Find where the given text appears and provide that cell's center as [x, y] coordinate. 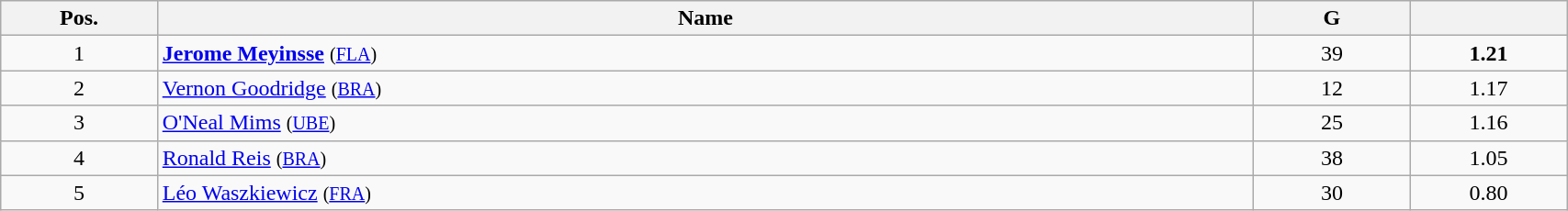
1.16 [1488, 123]
O'Neal Mims (UBE) [705, 123]
1.21 [1488, 53]
Name [705, 18]
Léo Waszkiewicz (FRA) [705, 193]
2 [79, 88]
1.05 [1488, 158]
30 [1332, 193]
1.17 [1488, 88]
Jerome Meyinsse (FLA) [705, 53]
Pos. [79, 18]
39 [1332, 53]
G [1332, 18]
Ronald Reis (BRA) [705, 158]
3 [79, 123]
38 [1332, 158]
4 [79, 158]
25 [1332, 123]
0.80 [1488, 193]
12 [1332, 88]
1 [79, 53]
Vernon Goodridge (BRA) [705, 88]
5 [79, 193]
